Locate the cell with the specified text and output its [x, y] center coordinate. 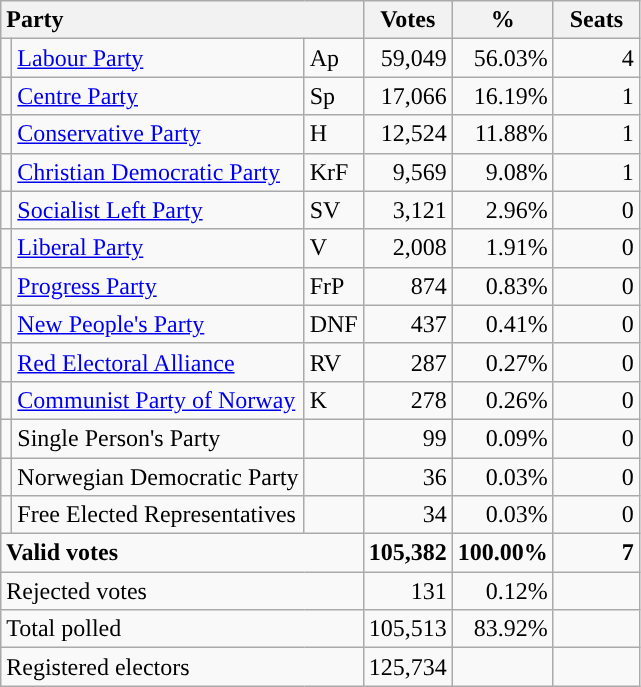
83.92% [502, 629]
Registered electors [182, 667]
Total polled [182, 629]
Party [182, 20]
56.03% [502, 58]
59,049 [408, 58]
7 [596, 553]
0.83% [502, 286]
Socialist Left Party [158, 210]
Progress Party [158, 286]
36 [408, 477]
11.88% [502, 134]
0.41% [502, 324]
0.09% [502, 438]
16.19% [502, 96]
FrP [334, 286]
Votes [408, 20]
99 [408, 438]
Centre Party [158, 96]
131 [408, 591]
12,524 [408, 134]
Seats [596, 20]
3,121 [408, 210]
DNF [334, 324]
0.26% [502, 400]
1.91% [502, 248]
Sp [334, 96]
100.00% [502, 553]
105,513 [408, 629]
Rejected votes [182, 591]
125,734 [408, 667]
17,066 [408, 96]
874 [408, 286]
Christian Democratic Party [158, 172]
Single Person's Party [158, 438]
Valid votes [182, 553]
Conservative Party [158, 134]
9,569 [408, 172]
34 [408, 515]
Labour Party [158, 58]
K [334, 400]
4 [596, 58]
0.12% [502, 591]
Norwegian Democratic Party [158, 477]
0.27% [502, 362]
RV [334, 362]
H [334, 134]
287 [408, 362]
Ap [334, 58]
Liberal Party [158, 248]
Communist Party of Norway [158, 400]
New People's Party [158, 324]
437 [408, 324]
V [334, 248]
2.96% [502, 210]
KrF [334, 172]
Free Elected Representatives [158, 515]
Red Electoral Alliance [158, 362]
105,382 [408, 553]
SV [334, 210]
2,008 [408, 248]
278 [408, 400]
% [502, 20]
9.08% [502, 172]
